Locate the cell with the specified text and output its [x, y] center coordinate. 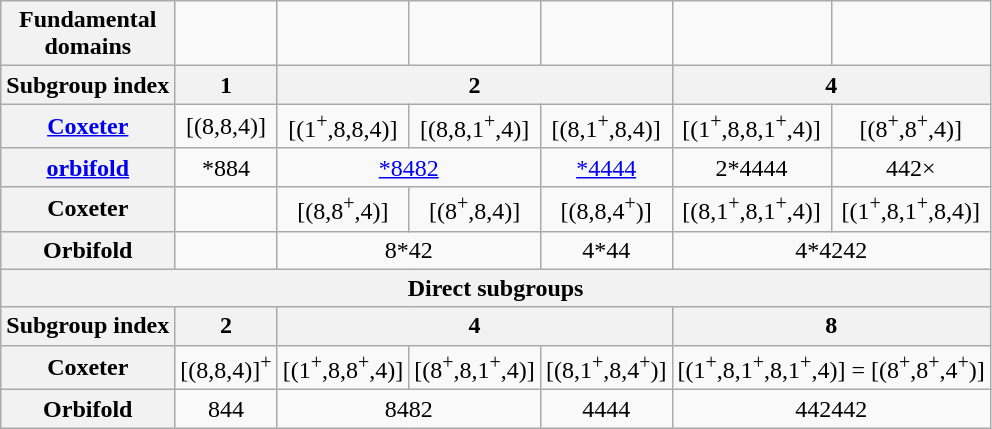
[(8,8,1+,4)] [475, 126]
2*4444 [752, 167]
4*44 [606, 250]
[(1+,8,1+,8,4)] [910, 208]
[(8+,8+,4)] [910, 126]
[(8,1+,8,1+,4)] [752, 208]
8482 [408, 409]
orbifold [88, 167]
[(8,1+,8,4)] [606, 126]
[(1+,8,8+,4)] [343, 368]
[(1+,8,1+,8,1+,4)] = [(8+,8+,4+)] [831, 368]
[(8,8,4+)] [606, 208]
4444 [606, 409]
*884 [226, 167]
8*42 [408, 250]
442442 [831, 409]
Fundamentaldomains [88, 34]
1 [226, 85]
[(8,1+,8,4+)] [606, 368]
[(8,8,4)]+ [226, 368]
442× [910, 167]
Direct subgroups [496, 288]
844 [226, 409]
*8482 [408, 167]
[(8,8,4)] [226, 126]
4*4242 [831, 250]
[(1+,8,8,1+,4)] [752, 126]
8 [831, 326]
[(8+,8,4)] [475, 208]
[(1+,8,8,4)] [343, 126]
[(8+,8,1+,4)] [475, 368]
*4444 [606, 167]
[(8,8+,4)] [343, 208]
